Output the [x, y] coordinate of the center of the cell containing the given text.  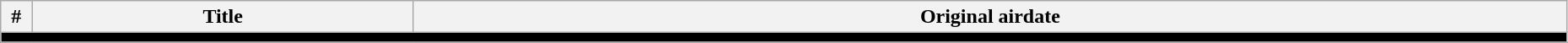
Title [223, 17]
# [17, 17]
Original airdate [990, 17]
